For the text-containing cell, return its midpoint in [X, Y] coordinate format. 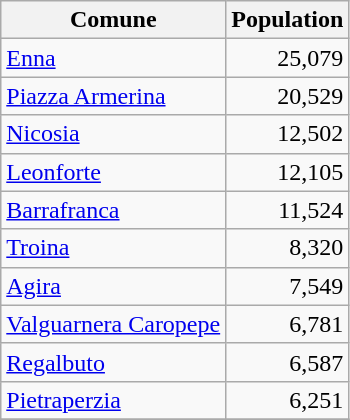
25,079 [288, 58]
6,587 [288, 362]
Troina [114, 248]
Pietraperzia [114, 400]
Nicosia [114, 134]
Piazza Armerina [114, 96]
Comune [114, 20]
Regalbuto [114, 362]
6,251 [288, 400]
Leonforte [114, 172]
20,529 [288, 96]
Valguarnera Caropepe [114, 324]
Agira [114, 286]
8,320 [288, 248]
Barrafranca [114, 210]
12,502 [288, 134]
11,524 [288, 210]
Enna [114, 58]
Population [288, 20]
7,549 [288, 286]
12,105 [288, 172]
6,781 [288, 324]
